From the cell containing the given text, extract its center point as [x, y] coordinate. 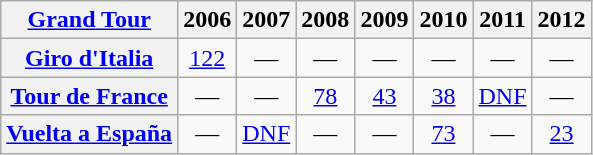
2012 [562, 20]
23 [562, 134]
122 [208, 58]
2006 [208, 20]
2009 [384, 20]
2010 [444, 20]
Tour de France [90, 96]
73 [444, 134]
38 [444, 96]
2008 [326, 20]
78 [326, 96]
Grand Tour [90, 20]
Vuelta a España [90, 134]
Giro d'Italia [90, 58]
2007 [266, 20]
43 [384, 96]
2011 [502, 20]
